Extract the [x, y] coordinate from the center of the cell holding the provided text.  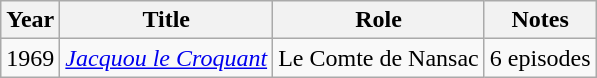
Notes [540, 20]
Role [379, 20]
Title [166, 20]
1969 [30, 58]
6 episodes [540, 58]
Jacquou le Croquant [166, 58]
Year [30, 20]
Le Comte de Nansac [379, 58]
